Scan for the cell matching the given text and deliver its (X, Y) coordinate at center. 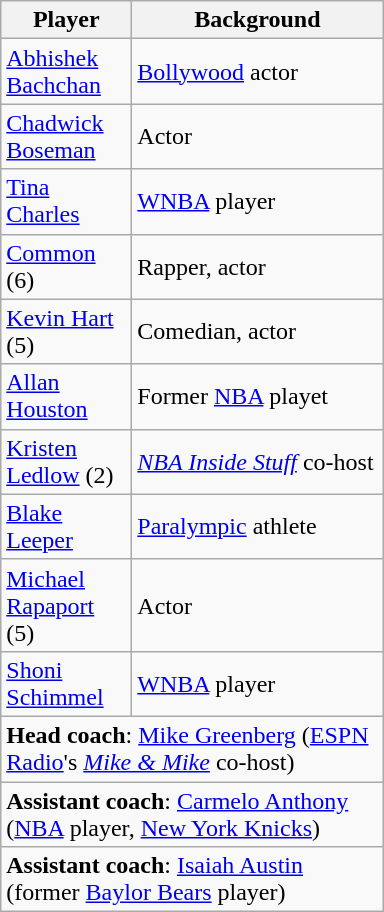
Former NBA playet (258, 396)
Abhishek Bachchan (66, 72)
Paralympic athlete (258, 526)
Michael Rapaport (5) (66, 605)
Chadwick Boseman (66, 136)
Common (6) (66, 266)
Shoni Schimmel (66, 684)
Background (258, 20)
Allan Houston (66, 396)
Bollywood actor (258, 72)
Head coach: Mike Greenberg (ESPN Radio's Mike & Mike co-host) (192, 748)
Rapper, actor (258, 266)
NBA Inside Stuff co-host (258, 462)
Kristen Ledlow (2) (66, 462)
Tina Charles (66, 202)
Assistant coach: Isaiah Austin (former Baylor Bears player) (192, 880)
Kevin Hart (5) (66, 332)
Comedian, actor (258, 332)
Blake Leeper (66, 526)
Player (66, 20)
Assistant coach: Carmelo Anthony (NBA player, New York Knicks) (192, 814)
